Return the (X, Y) coordinate for the center point of the cell that contains the specified text.  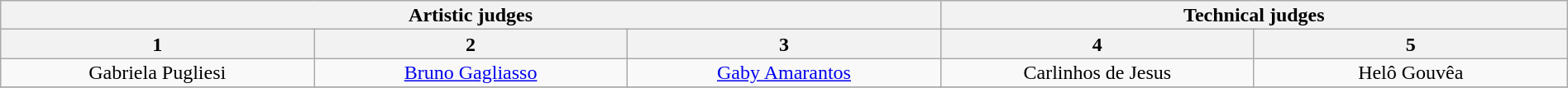
Technical judges (1254, 15)
Carlinhos de Jesus (1097, 72)
3 (784, 44)
Gabriela Pugliesi (157, 72)
4 (1097, 44)
5 (1411, 44)
Helô Gouvêa (1411, 72)
Bruno Gagliasso (471, 72)
Gaby Amarantos (784, 72)
Artistic judges (471, 15)
2 (471, 44)
1 (157, 44)
